Capture the cell that displays the provided text and extract its (X, Y) central coordinate. 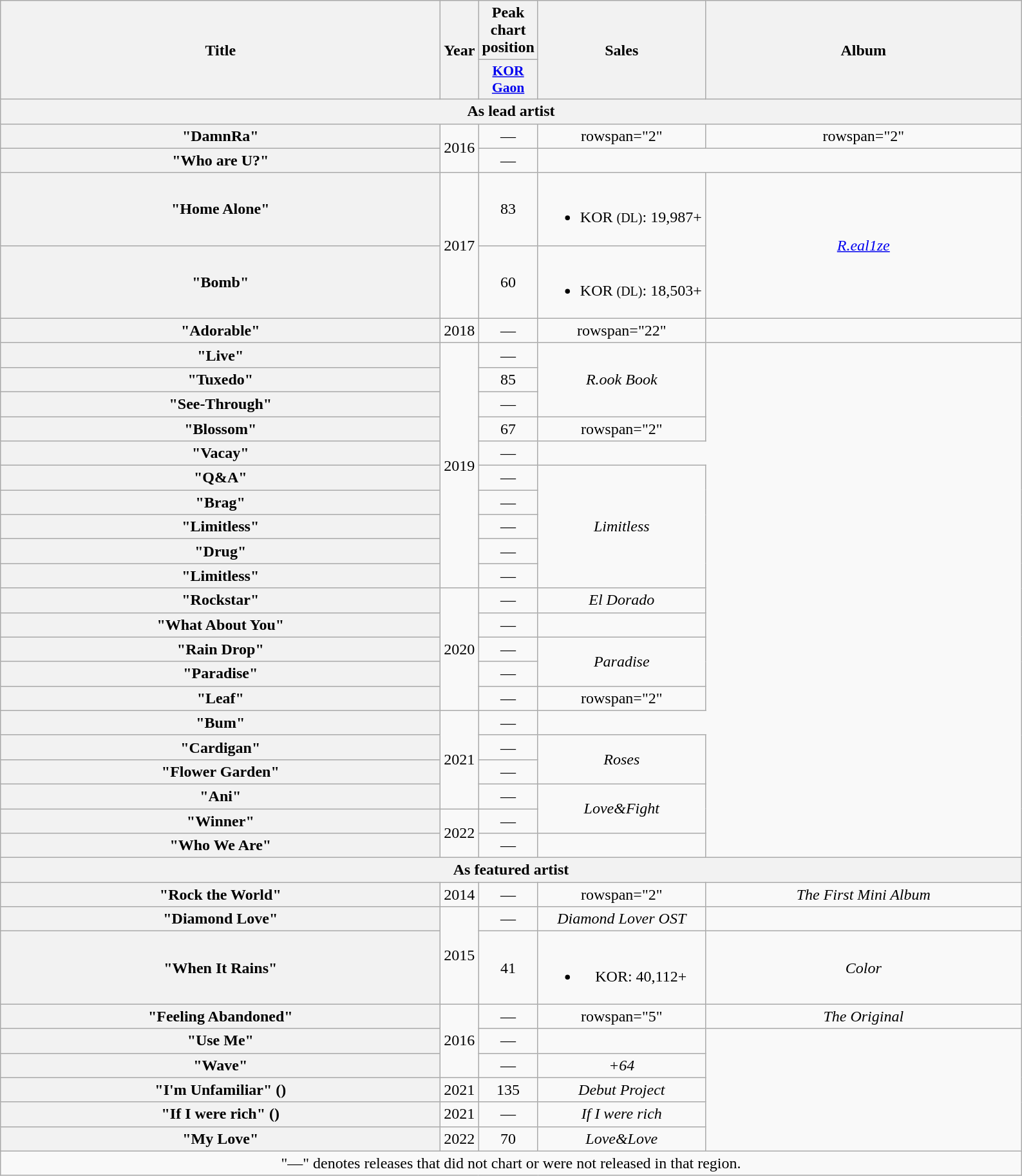
"Live" (220, 355)
"Ani" (220, 796)
135 (508, 1090)
Album (863, 50)
"Winner" (220, 821)
"DamnRa" (220, 136)
"Rock the World" (220, 895)
"Bum" (220, 723)
"If I were rich" () (220, 1114)
Title (220, 50)
"Feeling Abandoned" (220, 1016)
Year (460, 50)
"My Love" (220, 1139)
If I were rich (621, 1114)
41 (508, 967)
Color (863, 967)
2017 (460, 245)
R.eal1ze (863, 245)
Peak chart position (508, 30)
KOR (DL): 18,503+ (621, 282)
Love&Fight (621, 808)
"Cardigan" (220, 747)
"Home Alone" (220, 209)
Debut Project (621, 1090)
KORGaon (508, 80)
"See-Through" (220, 404)
"—" denotes releases that did not chart or were not released in that region. (511, 1163)
"What About You" (220, 625)
Limitless (621, 527)
85 (508, 379)
Paradise (621, 661)
rowspan="22" (621, 330)
rowspan="5" (621, 1016)
"Use Me" (220, 1041)
As featured artist (511, 870)
Love&Love (621, 1139)
"Q&A" (220, 478)
El Dorado (621, 600)
"Vacay" (220, 453)
"Brag" (220, 502)
KOR (DL): 19,987+ (621, 209)
The Original (863, 1016)
"Diamond Love" (220, 919)
2019 (460, 465)
Diamond Lover OST (621, 919)
70 (508, 1139)
2015 (460, 956)
83 (508, 209)
"Rain Drop" (220, 649)
67 (508, 428)
60 (508, 282)
"I'm Unfamiliar" () (220, 1090)
+64 (621, 1065)
Sales (621, 50)
"Wave" (220, 1065)
"Drug" (220, 551)
"Who are U?" (220, 160)
"Flower Garden" (220, 772)
2020 (460, 649)
"Blossom" (220, 428)
"Leaf" (220, 698)
KOR: 40,112+ (621, 967)
2018 (460, 330)
"Tuxedo" (220, 379)
Roses (621, 759)
2014 (460, 895)
R.ook Book (621, 379)
"Who We Are" (220, 846)
The First Mini Album (863, 895)
"Paradise" (220, 674)
"When It Rains" (220, 967)
As lead artist (511, 111)
"Rockstar" (220, 600)
"Bomb" (220, 282)
"Adorable" (220, 330)
